Search for the cell housing the specified text and yield its [x, y] center coordinate. 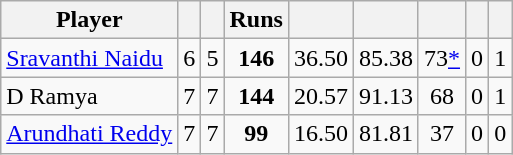
37 [442, 134]
Arundhati Reddy [90, 134]
Sravanthi Naidu [90, 58]
144 [256, 96]
16.50 [320, 134]
81.81 [386, 134]
85.38 [386, 58]
73* [442, 58]
146 [256, 58]
Player [90, 20]
5 [212, 58]
36.50 [320, 58]
Runs [256, 20]
D Ramya [90, 96]
68 [442, 96]
99 [256, 134]
91.13 [386, 96]
6 [190, 58]
20.57 [320, 96]
